Search for the cell housing the specified text and yield its (X, Y) center coordinate. 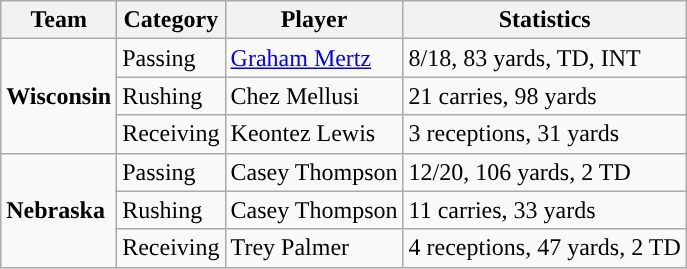
Statistics (544, 20)
4 receptions, 47 yards, 2 TD (544, 248)
Graham Mertz (314, 58)
Chez Mellusi (314, 96)
8/18, 83 yards, TD, INT (544, 58)
3 receptions, 31 yards (544, 134)
12/20, 106 yards, 2 TD (544, 172)
21 carries, 98 yards (544, 96)
Category (171, 20)
11 carries, 33 yards (544, 210)
Team (59, 20)
Wisconsin (59, 96)
Nebraska (59, 210)
Keontez Lewis (314, 134)
Player (314, 20)
Trey Palmer (314, 248)
